Provide the (x, y) coordinate of the cell's center where the given text is located.  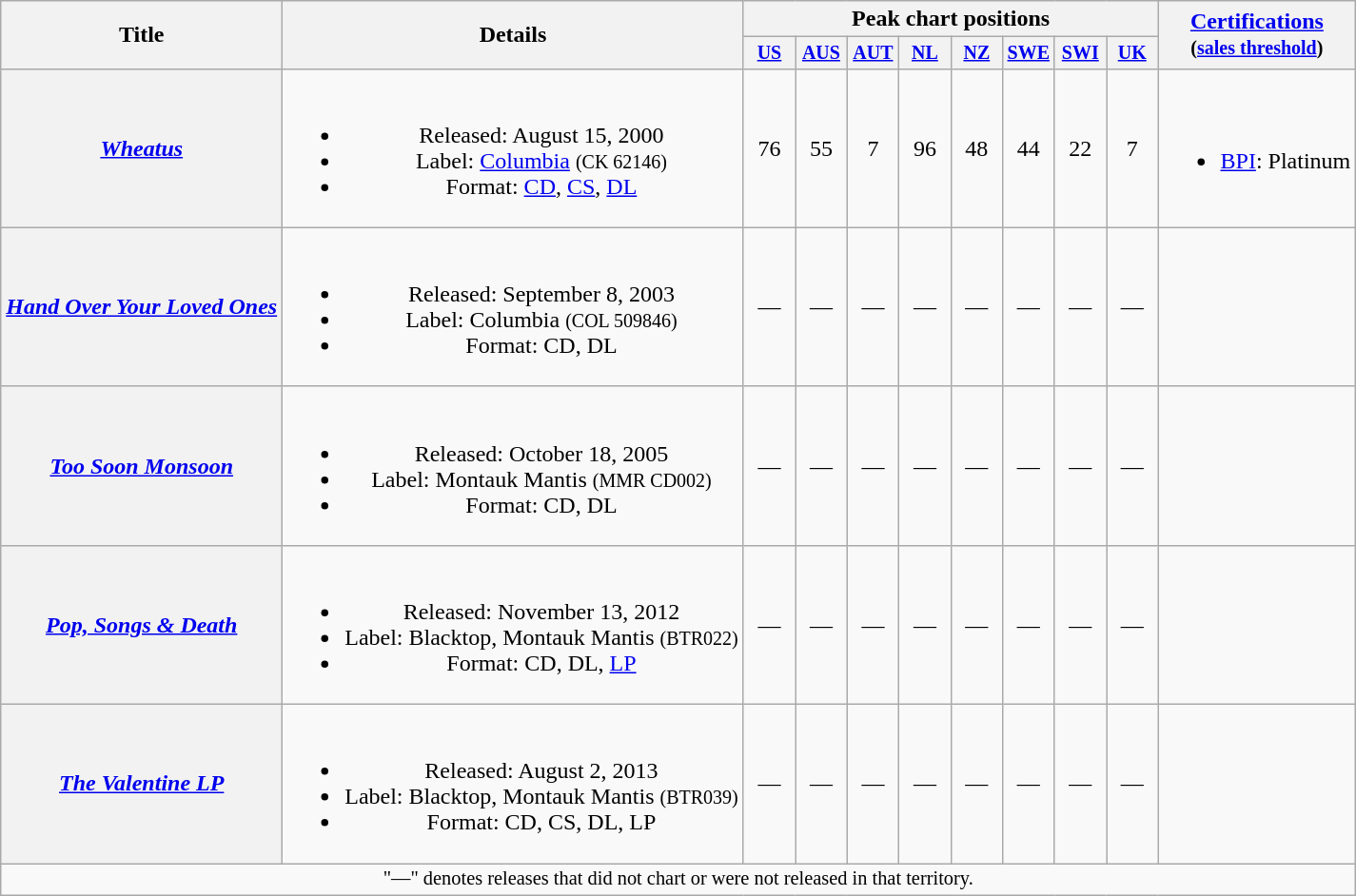
NZ (976, 53)
Hand Over Your Loved Ones (142, 306)
Title (142, 35)
BPI: Platinum (1257, 148)
Peak chart positions (951, 19)
Released: September 8, 2003Label: Columbia (COL 509846)Format: CD, DL (514, 306)
"—" denotes releases that did not chart or were not released in that territory. (678, 880)
76 (769, 148)
NL (925, 53)
Too Soon Monsoon (142, 466)
Released: August 2, 2013Label: Blacktop, Montauk Mantis (BTR039)Format: CD, CS, DL, LP (514, 784)
48 (976, 148)
55 (821, 148)
Released: October 18, 2005Label: Montauk Mantis (MMR CD002)Format: CD, DL (514, 466)
SWI (1080, 53)
Wheatus (142, 148)
The Valentine LP (142, 784)
UK (1132, 53)
US (769, 53)
Pop, Songs & Death (142, 624)
Details (514, 35)
Released: November 13, 2012Label: Blacktop, Montauk Mantis (BTR022)Format: CD, DL, LP (514, 624)
22 (1080, 148)
44 (1029, 148)
AUS (821, 53)
Certifications(sales threshold) (1257, 35)
Released: August 15, 2000Label: Columbia (CK 62146)Format: CD, CS, DL (514, 148)
96 (925, 148)
SWE (1029, 53)
AUT (873, 53)
